Return the [X, Y] coordinate for the center point of the cell that contains the specified text.  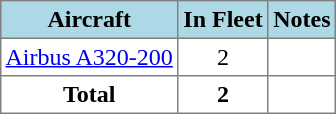
Notes [302, 20]
Aircraft [89, 20]
Airbus A320-200 [89, 57]
Total [89, 95]
In Fleet [223, 20]
